Provide the [x, y] coordinate of the cell's center where the given text is located.  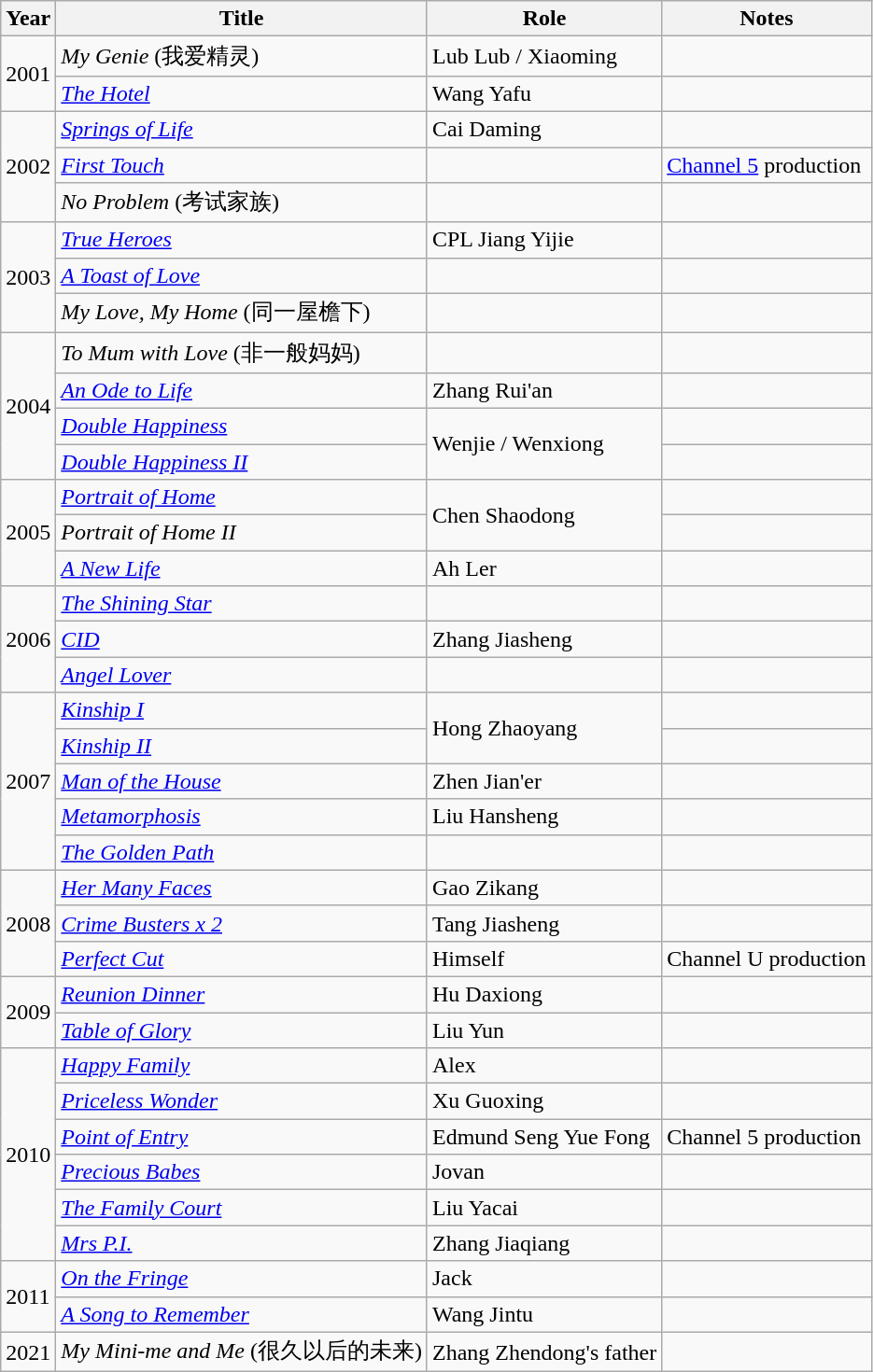
Alex [543, 1066]
Springs of Life [242, 129]
A Toast of Love [242, 275]
2008 [28, 923]
Liu Yun [543, 1029]
A New Life [242, 568]
Double Happiness [242, 426]
Cai Daming [543, 129]
Xu Guoxing [543, 1101]
2005 [28, 533]
2021 [28, 1351]
Year [28, 19]
Hong Zhaoyang [543, 728]
Notes [767, 19]
2002 [28, 166]
Kinship I [242, 710]
My Genie (我爱精灵) [242, 56]
Kinship II [242, 746]
Wang Yafu [543, 93]
Zhang Zhendong's father [543, 1351]
Hu Daxiong [543, 994]
CID [242, 639]
A Song to Remember [242, 1314]
Mrs P.I. [242, 1243]
Portrait of Home [242, 497]
Himself [543, 959]
Wenjie / Wenxiong [543, 443]
Gao Zikang [543, 888]
Priceless Wonder [242, 1101]
Reunion Dinner [242, 994]
Channel U production [767, 959]
2004 [28, 407]
The Family Court [242, 1208]
Precious Babes [242, 1172]
Zhen Jian'er [543, 781]
Liu Yacai [543, 1208]
Ah Ler [543, 568]
Role [543, 19]
On the Fringe [242, 1279]
Zhang Jiaqiang [543, 1243]
My Mini-me and Me (很久以后的未来) [242, 1351]
2006 [28, 639]
Her Many Faces [242, 888]
CPL Jiang Yijie [543, 240]
Point of Entry [242, 1137]
Lub Lub / Xiaoming [543, 56]
Edmund Seng Yue Fong [543, 1137]
2010 [28, 1155]
Zhang Jiasheng [543, 639]
To Mum with Love (非一般妈妈) [242, 353]
Zhang Rui'an [543, 390]
2007 [28, 781]
Perfect Cut [242, 959]
Liu Hansheng [543, 817]
An Ode to Life [242, 390]
Jovan [543, 1172]
Man of the House [242, 781]
The Hotel [242, 93]
2003 [28, 278]
Metamorphosis [242, 817]
First Touch [242, 165]
Chen Shaodong [543, 515]
Title [242, 19]
2009 [28, 1012]
Tang Jiasheng [543, 923]
No Problem (考试家族) [242, 203]
Table of Glory [242, 1029]
True Heroes [242, 240]
Double Happiness II [242, 462]
Portrait of Home II [242, 533]
Crime Busters x 2 [242, 923]
Jack [543, 1279]
2001 [28, 75]
Angel Lover [242, 675]
2011 [28, 1296]
The Shining Star [242, 604]
Wang Jintu [543, 1314]
Happy Family [242, 1066]
My Love, My Home (同一屋檐下) [242, 314]
The Golden Path [242, 852]
